Extract the (X, Y) coordinate from the center of the cell holding the provided text.  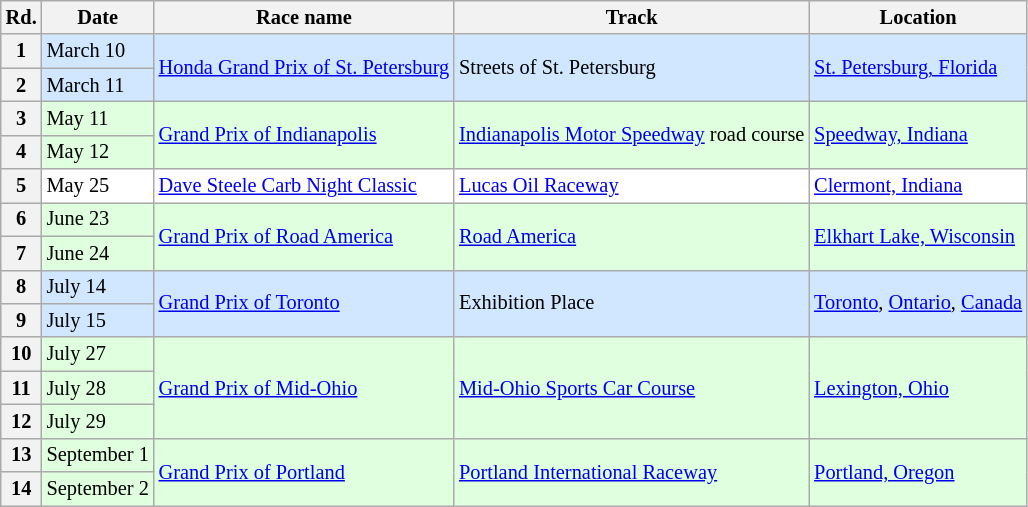
Clermont, Indiana (918, 186)
Elkhart Lake, Wisconsin (918, 236)
8 (22, 287)
September 1 (98, 455)
Lucas Oil Raceway (632, 186)
September 2 (98, 489)
14 (22, 489)
13 (22, 455)
9 (22, 320)
March 10 (98, 51)
Road America (632, 236)
6 (22, 219)
Grand Prix of Mid-Ohio (304, 388)
May 25 (98, 186)
10 (22, 354)
Toronto, Ontario, Canada (918, 304)
Location (918, 17)
Rd. (22, 17)
Exhibition Place (632, 304)
Honda Grand Prix of St. Petersburg (304, 68)
March 11 (98, 85)
Track (632, 17)
4 (22, 152)
Streets of St. Petersburg (632, 68)
July 14 (98, 287)
2 (22, 85)
July 15 (98, 320)
July 29 (98, 421)
Lexington, Ohio (918, 388)
July 28 (98, 388)
St. Petersburg, Florida (918, 68)
1 (22, 51)
Date (98, 17)
May 11 (98, 118)
Race name (304, 17)
Grand Prix of Toronto (304, 304)
Grand Prix of Road America (304, 236)
Mid-Ohio Sports Car Course (632, 388)
Grand Prix of Portland (304, 472)
June 23 (98, 219)
Portland International Raceway (632, 472)
12 (22, 421)
Speedway, Indiana (918, 134)
Portland, Oregon (918, 472)
Indianapolis Motor Speedway road course (632, 134)
Grand Prix of Indianapolis (304, 134)
11 (22, 388)
7 (22, 253)
June 24 (98, 253)
May 12 (98, 152)
July 27 (98, 354)
Dave Steele Carb Night Classic (304, 186)
3 (22, 118)
5 (22, 186)
